Scan for the cell matching the given text and deliver its (x, y) coordinate at center. 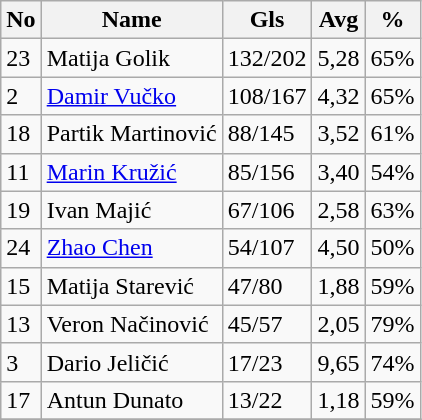
54% (392, 172)
74% (392, 362)
Marin Kružić (132, 172)
3 (21, 362)
63% (392, 210)
1,18 (338, 400)
9,65 (338, 362)
Avg (338, 20)
85/156 (267, 172)
Name (132, 20)
13/22 (267, 400)
54/107 (267, 248)
Matija Starević (132, 286)
Ivan Majić (132, 210)
1,88 (338, 286)
Dario Jeličić (132, 362)
2,58 (338, 210)
Damir Vučko (132, 96)
50% (392, 248)
61% (392, 134)
Gls (267, 20)
3,52 (338, 134)
15 (21, 286)
88/145 (267, 134)
45/57 (267, 324)
2,05 (338, 324)
132/202 (267, 58)
17 (21, 400)
No (21, 20)
79% (392, 324)
4,32 (338, 96)
3,40 (338, 172)
Antun Dunato (132, 400)
108/167 (267, 96)
67/106 (267, 210)
23 (21, 58)
Veron Načinović (132, 324)
13 (21, 324)
Matija Golik (132, 58)
% (392, 20)
4,50 (338, 248)
18 (21, 134)
2 (21, 96)
17/23 (267, 362)
Partik Martinović (132, 134)
5,28 (338, 58)
47/80 (267, 286)
Zhao Chen (132, 248)
19 (21, 210)
11 (21, 172)
24 (21, 248)
